From the cell containing the given text, extract its center point as (x, y) coordinate. 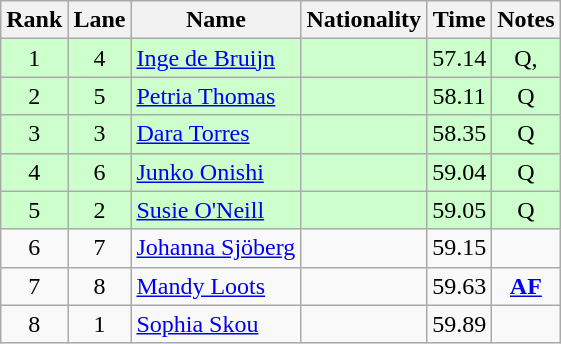
59.63 (460, 286)
Time (460, 20)
57.14 (460, 58)
59.15 (460, 248)
Lane (100, 20)
Johanna Sjöberg (216, 248)
Nationality (364, 20)
Sophia Skou (216, 324)
Dara Torres (216, 134)
Petria Thomas (216, 96)
Notes (526, 20)
59.05 (460, 210)
Mandy Loots (216, 286)
Susie O'Neill (216, 210)
58.35 (460, 134)
Rank (34, 20)
59.89 (460, 324)
Name (216, 20)
Junko Onishi (216, 172)
Q, (526, 58)
58.11 (460, 96)
AF (526, 286)
59.04 (460, 172)
Inge de Bruijn (216, 58)
